Provide the [X, Y] coordinate of the cell's center where the given text is located.  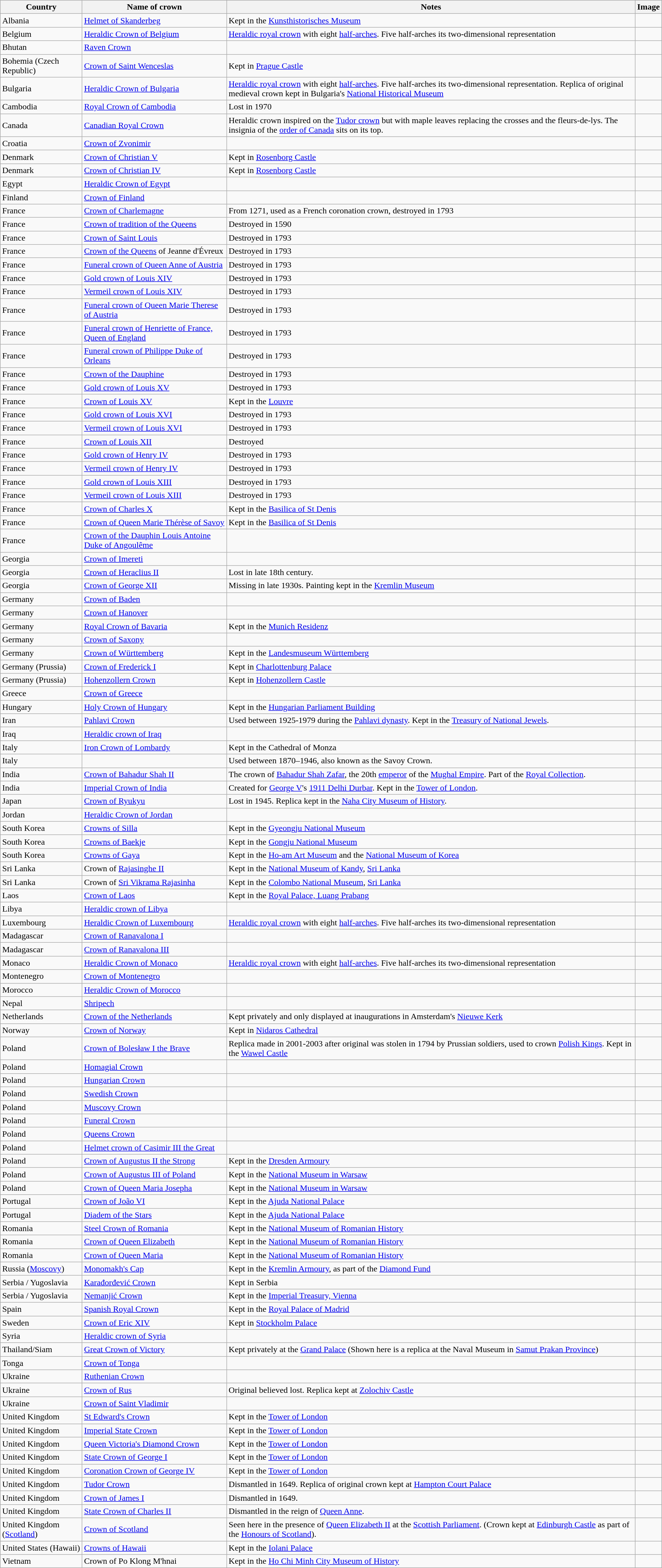
Kept in Charlottenburg Palace [431, 666]
Kept in Prague Castle [431, 66]
Norway [41, 1030]
Libya [41, 909]
Crown of Louis XV [154, 401]
Crown of Christian V [154, 157]
Kept in Stockholm Palace [431, 1322]
Crown of Ranavalona III [154, 949]
Crown of James I [154, 1498]
Crowns of Gaya [154, 855]
Nepal [41, 1003]
Royal Crown of Bavaria [154, 626]
Gold crown of Louis XIV [154, 278]
Gold crown of Louis XV [154, 387]
Kept in the Royal Palace of Madrid [431, 1309]
Crown of Finland [154, 197]
Gold crown of Louis XIII [154, 482]
Crown of Bahadur Shah II [154, 774]
Albania [41, 21]
Swedish Crown [154, 1093]
Funeral crown of Henriette of France, Queen of England [154, 333]
Crown of Po Klong M'hnai [154, 1561]
Vermeil crown of Louis XIII [154, 495]
Used between 1925-1979 during the Pahlavi dynasty. Kept in the Treasury of National Jewels. [431, 720]
Crown of Queen Marie Thérèse of Savoy [154, 522]
Canada [41, 125]
The crown of Bahadur Shah Zafar, the 20th emperor of the Mughal Empire. Part of the Royal Collection. [431, 774]
Dismantled in the reign of Queen Anne. [431, 1511]
Dismantled in 1649. [431, 1498]
Crown of Rajasinghe II [154, 868]
Great Crown of Victory [154, 1350]
Crown of Charles X [154, 509]
Crown of Queen Elizabeth [154, 1242]
Kept privately at the Grand Palace (Shown here is a replica at the Naval Museum in Samut Prakan Province) [431, 1350]
Netherlands [41, 1017]
Funeral crown of Philippe Duke of Orleans [154, 356]
Crown of Tonga [154, 1363]
Sweden [41, 1322]
Kept in Hohenzollern Castle [431, 680]
Montenegro [41, 976]
Ruthenian Crown [154, 1377]
Raven Crown [154, 47]
Crown of Laos [154, 896]
Bhutan [41, 47]
Tudor Crown [154, 1484]
Tonga [41, 1363]
Crown of Bolesław I the Brave [154, 1048]
Crown of Württemberg [154, 653]
Crown of Imereti [154, 559]
Kept in the Kunsthistorisches Museum [431, 21]
Crown of Hanover [154, 613]
Crown of Saint Wenceslas [154, 66]
Lost in late 18th century. [431, 572]
Holy Crown of Hungary [154, 707]
Syria [41, 1336]
Iraq [41, 734]
Image [649, 7]
Kept in the Colombo National Museum, Sri Lanka [431, 882]
Crown of Ryukyu [154, 801]
Kept in the Louvre [431, 401]
Hungary [41, 707]
Spain [41, 1309]
Kept in the Ho-am Art Museum and the National Museum of Korea [431, 855]
Heraldic Crown of Egypt [154, 184]
Helmet of Skanderbeg [154, 21]
Original believed lost. Replica kept at Zolochiv Castle [431, 1390]
Funeral Crown [154, 1121]
Kept in the Gongju National Museum [431, 842]
Seen here in the presence of Queen Elizabeth II at the Scottish Parliament. (Crown kept at Edinburgh Castle as part of the Honours of Scotland). [431, 1529]
Queen Victoria's Diamond Crown [154, 1444]
Greece [41, 694]
Replica made in 2001-2003 after original was stolen in 1794 by Prussian soldiers, used to crown Polish Kings. Kept in the Wawel Castle [431, 1048]
Vietnam [41, 1561]
Crowns of Hawaii [154, 1547]
Crown of João VI [154, 1201]
Crown of Louis XII [154, 441]
Kept in the National Museum of Kandy, Sri Lanka [431, 868]
Crown of tradition of the Queens [154, 224]
Lost in 1945. Replica kept in the Naha City Museum of History. [431, 801]
Crown of Greece [154, 694]
Belgium [41, 34]
Kept in the Kremlin Armoury, as part of the Diamond Fund [431, 1269]
Heraldic crown of Libya [154, 909]
Bohemia (Czech Republic) [41, 66]
Crown of Norway [154, 1030]
Crown of Saint Vladimir [154, 1403]
Crown of Heraclius II [154, 572]
Homagial Crown [154, 1067]
Heraldic Crown of Luxembourg [154, 923]
Hungarian Crown [154, 1080]
Crown of the Queens of Jeanne d'Évreux [154, 251]
Crown of Eric XIV [154, 1322]
Crown of George XII [154, 586]
Used between 1870–1946, also known as the Savoy Crown. [431, 761]
Lost in 1970 [431, 107]
Crown of Sri Vikrama Rajasinha [154, 882]
Destroyed [431, 441]
Missing in late 1930s. Painting kept in the Kremlin Museum [431, 586]
Kept in the Gyeongju National Museum [431, 828]
Crown of Augustus III of Poland [154, 1174]
Heraldic Crown of Belgium [154, 34]
Vermeil crown of Louis XVI [154, 428]
United Kingdom (Scotland) [41, 1529]
Bulgaria [41, 88]
Monaco [41, 963]
Pahlavi Crown [154, 720]
Kept in Serbia [431, 1282]
Imperial Crown of India [154, 788]
Finland [41, 197]
Coronation Crown of George IV [154, 1471]
Dismantled in 1649. Replica of original crown kept at Hampton Court Palace [431, 1484]
Crown of Saxony [154, 639]
Created for George V's 1911 Delhi Durbar. Kept in the Tower of London. [431, 788]
Notes [431, 7]
Crown of the Dauphine [154, 374]
Heraldic Crown of Morocco [154, 990]
Heraldic Crown of Bulgaria [154, 88]
Steel Crown of Romania [154, 1228]
Heraldic Crown of Jordan [154, 815]
Kept in the Ho Chi Minh City Museum of History [431, 1561]
Crown of the Netherlands [154, 1017]
Name of crown [154, 7]
Imperial State Crown [154, 1430]
Diadem of the Stars [154, 1215]
Crown of Frederick I [154, 666]
Crown of Charlemagne [154, 211]
Jordan [41, 815]
From 1271, used as a French coronation crown, destroyed in 1793 [431, 211]
Kept in the Imperial Treasury, Vienna [431, 1296]
Kept in the Iolani Palace [431, 1547]
Egypt [41, 184]
Kept in the Cathedral of Monza [431, 747]
Crown of Rus [154, 1390]
Russia (Moscovy) [41, 1269]
Kept in the Munich Residenz [431, 626]
Funeral crown of Queen Anne of Austria [154, 265]
Thailand/Siam [41, 1350]
Morocco [41, 990]
Gold crown of Henry IV [154, 455]
Funeral crown of Queen Marie Therese of Austria [154, 310]
Japan [41, 801]
Destroyed in 1590 [431, 224]
Monomakh's Cap [154, 1269]
Crown of Montenegro [154, 976]
Kept in the Landesmuseum Württemberg [431, 653]
Crown of the Dauphin Louis Antoine Duke of Angoulême [154, 541]
Luxembourg [41, 923]
Spanish Royal Crown [154, 1309]
Crown of Ranavalona I [154, 936]
Crowns of Baekje [154, 842]
Kept in the Royal Palace, Luang Prabang [431, 896]
Crown of Scotland [154, 1529]
Heraldic Crown of Monaco [154, 963]
Heraldic crown of Syria [154, 1336]
Nemanjić Crown [154, 1296]
Queens Crown [154, 1134]
Kept in Nidaros Cathedral [431, 1030]
Iron Crown of Lombardy [154, 747]
State Crown of George I [154, 1457]
Crown of Christian IV [154, 170]
Kept privately and only displayed at inaugurations in Amsterdam's Nieuwe Kerk [431, 1017]
Hohenzollern Crown [154, 680]
Croatia [41, 143]
Kept in the Hungarian Parliament Building [431, 707]
Helmet crown of Casimir III the Great [154, 1148]
Vermeil crown of Louis XIV [154, 292]
Crown of Saint Louis [154, 238]
Laos [41, 896]
Shripech [154, 1003]
Canadian Royal Crown [154, 125]
Crown of Baden [154, 599]
St Edward's Crown [154, 1417]
Crown of Queen Maria [154, 1255]
Cambodia [41, 107]
Karađorđević Crown [154, 1282]
Vermeil crown of Henry IV [154, 469]
Kept in the Dresden Armoury [431, 1161]
Muscovy Crown [154, 1107]
Gold crown of Louis XVI [154, 414]
State Crown of Charles II [154, 1511]
Heraldic crown of Iraq [154, 734]
Crown of Augustus II the Strong [154, 1161]
United States (Hawaii) [41, 1547]
Crown of Queen Maria Josepha [154, 1188]
Iran [41, 720]
Country [41, 7]
Royal Crown of Cambodia [154, 107]
Crown of Zvonimir [154, 143]
Crowns of Silla [154, 828]
